Provide the (x, y) coordinate of the cell's center where the given text is located.  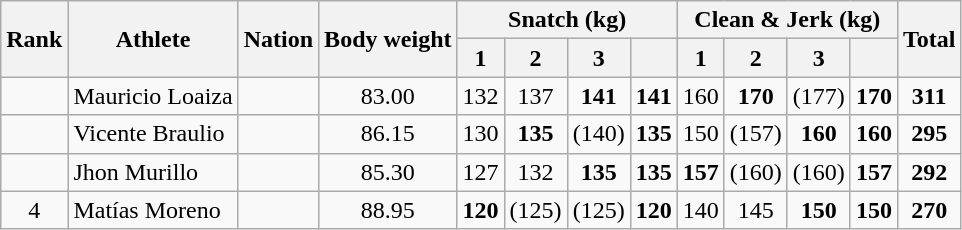
Total (929, 39)
88.95 (388, 210)
295 (929, 134)
140 (700, 210)
311 (929, 96)
292 (929, 172)
Body weight (388, 39)
(177) (818, 96)
137 (536, 96)
130 (480, 134)
Jhon Murillo (153, 172)
4 (34, 210)
145 (756, 210)
127 (480, 172)
Nation (278, 39)
Rank (34, 39)
(140) (598, 134)
85.30 (388, 172)
Clean & Jerk (kg) (787, 20)
270 (929, 210)
83.00 (388, 96)
Snatch (kg) (567, 20)
(157) (756, 134)
Matías Moreno (153, 210)
Athlete (153, 39)
Mauricio Loaiza (153, 96)
Vicente Braulio (153, 134)
86.15 (388, 134)
